Extract the [x, y] coordinate from the center of the cell holding the provided text.  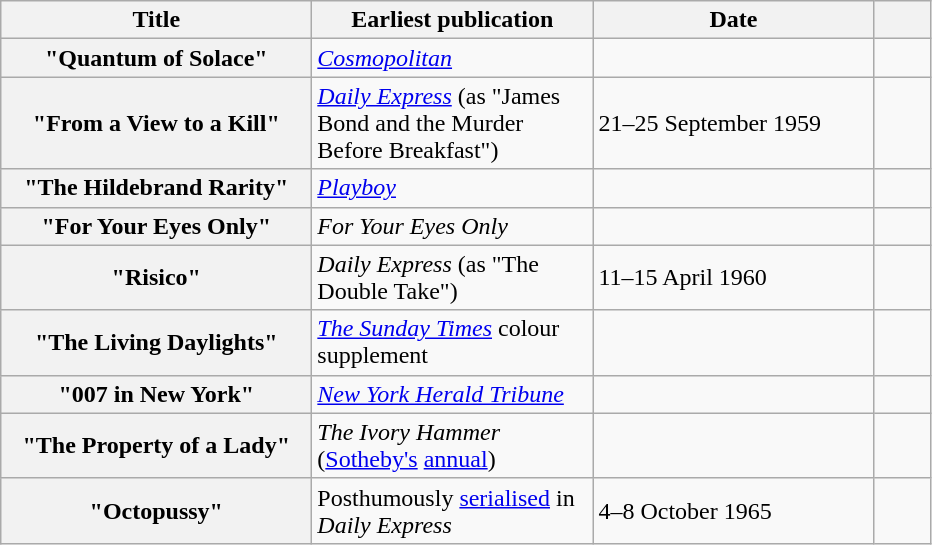
New York Herald Tribune [452, 394]
"007 in New York" [156, 394]
"Quantum of Solace" [156, 58]
21–25 September 1959 [734, 123]
The Ivory Hammer (Sotheby's annual) [452, 446]
4–8 October 1965 [734, 510]
"Risico" [156, 278]
For Your Eyes Only [452, 226]
Posthumously serialised in Daily Express [452, 510]
"The Living Daylights" [156, 342]
"From a View to a Kill" [156, 123]
Cosmopolitan [452, 58]
Daily Express (as "James Bond and the Murder Before Breakfast") [452, 123]
Earliest publication [452, 20]
"The Hildebrand Rarity" [156, 188]
Daily Express (as "The Double Take") [452, 278]
Playboy [452, 188]
"The Property of a Lady" [156, 446]
Date [734, 20]
11–15 April 1960 [734, 278]
The Sunday Times colour supplement [452, 342]
"Octopussy" [156, 510]
"For Your Eyes Only" [156, 226]
Title [156, 20]
